Output the [x, y] coordinate of the center of the cell containing the given text.  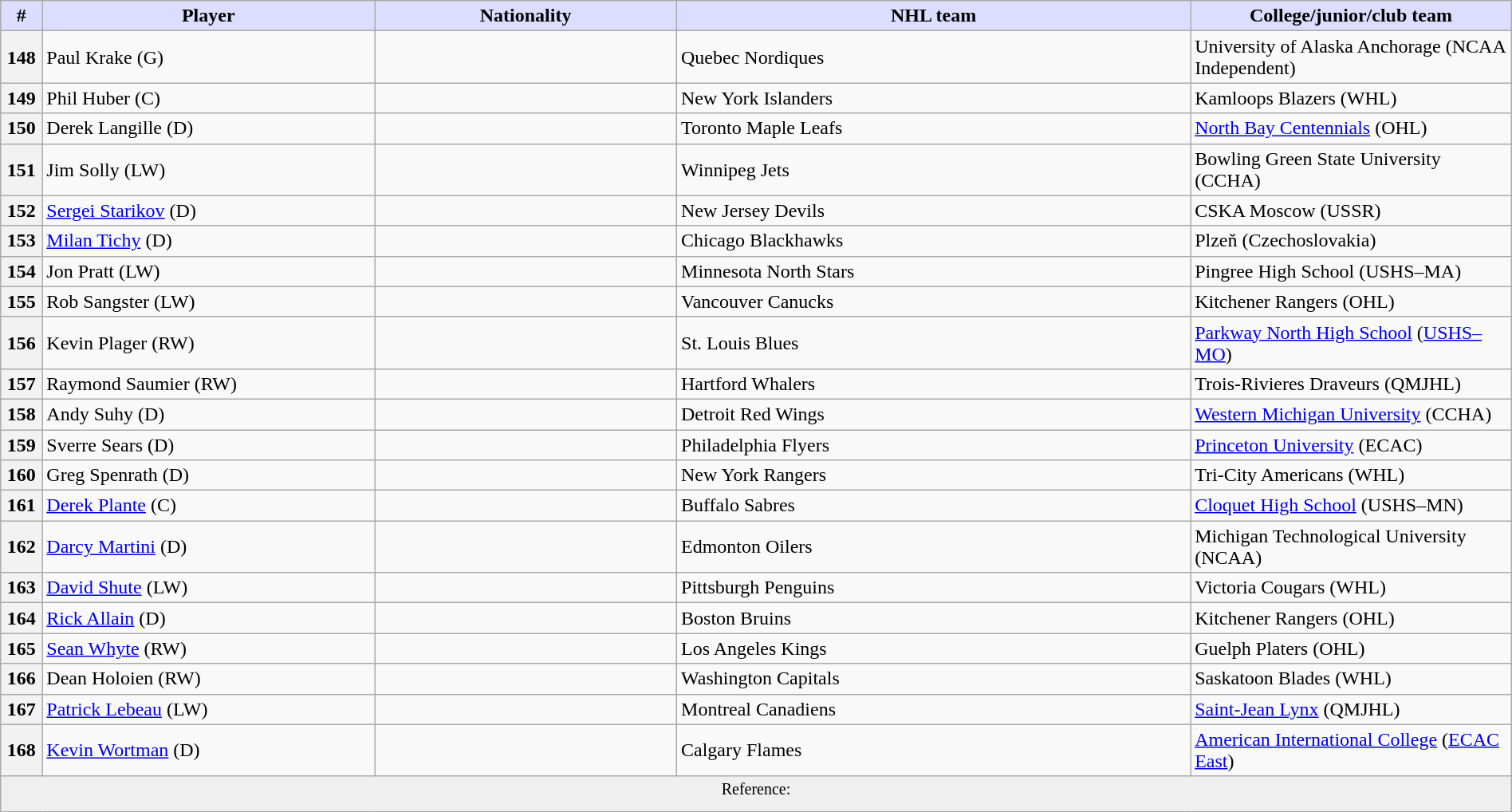
Phil Huber (C) [209, 98]
Minnesota North Stars [934, 271]
164 [22, 618]
149 [22, 98]
Guelph Platers (OHL) [1351, 648]
David Shute (LW) [209, 588]
Reference: [756, 794]
Pittsburgh Penguins [934, 588]
Hartford Whalers [934, 384]
Jim Solly (LW) [209, 169]
Winnipeg Jets [934, 169]
Bowling Green State University (CCHA) [1351, 169]
152 [22, 211]
Saskatoon Blades (WHL) [1351, 679]
Calgary Flames [934, 750]
167 [22, 709]
CSKA Moscow (USSR) [1351, 211]
Philadelphia Flyers [934, 444]
159 [22, 444]
Western Michigan University (CCHA) [1351, 414]
150 [22, 128]
148 [22, 57]
Nationality [526, 16]
Raymond Saumier (RW) [209, 384]
Cloquet High School (USHS–MN) [1351, 506]
Kamloops Blazers (WHL) [1351, 98]
Boston Bruins [934, 618]
New York Rangers [934, 475]
Washington Capitals [934, 679]
158 [22, 414]
161 [22, 506]
College/junior/club team [1351, 16]
NHL team [934, 16]
Vancouver Canucks [934, 302]
Derek Langille (D) [209, 128]
Kevin Wortman (D) [209, 750]
Plzeň (Czechoslovakia) [1351, 241]
Michigan Technological University (NCAA) [1351, 547]
154 [22, 271]
University of Alaska Anchorage (NCAA Independent) [1351, 57]
Player [209, 16]
Dean Holoien (RW) [209, 679]
156 [22, 343]
166 [22, 679]
Jon Pratt (LW) [209, 271]
Montreal Canadiens [934, 709]
American International College (ECAC East) [1351, 750]
Saint-Jean Lynx (QMJHL) [1351, 709]
153 [22, 241]
162 [22, 547]
New York Islanders [934, 98]
Rick Allain (D) [209, 618]
Trois-Rivieres Draveurs (QMJHL) [1351, 384]
Sergei Starikov (D) [209, 211]
Andy Suhy (D) [209, 414]
New Jersey Devils [934, 211]
Toronto Maple Leafs [934, 128]
Edmonton Oilers [934, 547]
163 [22, 588]
# [22, 16]
Parkway North High School (USHS–MO) [1351, 343]
Buffalo Sabres [934, 506]
Princeton University (ECAC) [1351, 444]
St. Louis Blues [934, 343]
155 [22, 302]
Sverre Sears (D) [209, 444]
Victoria Cougars (WHL) [1351, 588]
Pingree High School (USHS–MA) [1351, 271]
151 [22, 169]
Darcy Martini (D) [209, 547]
Detroit Red Wings [934, 414]
Los Angeles Kings [934, 648]
North Bay Centennials (OHL) [1351, 128]
Chicago Blackhawks [934, 241]
Quebec Nordiques [934, 57]
160 [22, 475]
Rob Sangster (LW) [209, 302]
157 [22, 384]
Sean Whyte (RW) [209, 648]
Patrick Lebeau (LW) [209, 709]
Milan Tichy (D) [209, 241]
Derek Plante (C) [209, 506]
Greg Spenrath (D) [209, 475]
165 [22, 648]
Kevin Plager (RW) [209, 343]
Paul Krake (G) [209, 57]
Tri-City Americans (WHL) [1351, 475]
168 [22, 750]
